Extract the [X, Y] coordinate from the center of the cell holding the provided text.  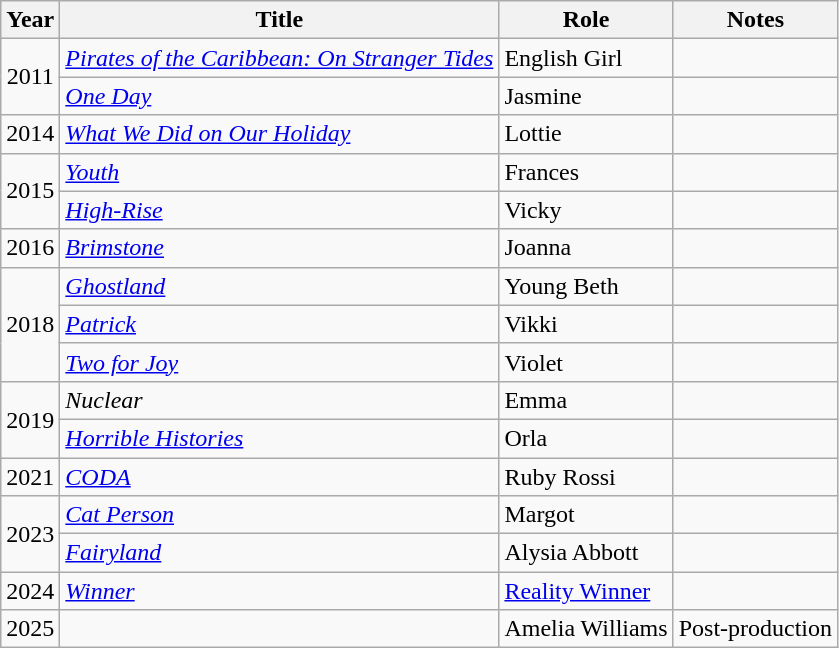
Role [586, 20]
English Girl [586, 58]
Vikki [586, 324]
Fairyland [280, 553]
Jasmine [586, 96]
2014 [30, 134]
Notes [755, 20]
Pirates of the Caribbean: On Stranger Tides [280, 58]
2018 [30, 324]
Young Beth [586, 286]
2019 [30, 419]
2023 [30, 534]
Horrible Histories [280, 438]
Reality Winner [586, 591]
2016 [30, 248]
Patrick [280, 324]
2025 [30, 629]
Youth [280, 172]
2011 [30, 77]
Lottie [586, 134]
Winner [280, 591]
Nuclear [280, 400]
Amelia Williams [586, 629]
Year [30, 20]
Ruby Rossi [586, 477]
What We Did on Our Holiday [280, 134]
Vicky [586, 210]
2024 [30, 591]
Orla [586, 438]
One Day [280, 96]
Emma [586, 400]
High-Rise [280, 210]
Alysia Abbott [586, 553]
Title [280, 20]
Joanna [586, 248]
2021 [30, 477]
Post-production [755, 629]
Two for Joy [280, 362]
Cat Person [280, 515]
Frances [586, 172]
Violet [586, 362]
Margot [586, 515]
2015 [30, 191]
Brimstone [280, 248]
Ghostland [280, 286]
CODA [280, 477]
